Identify which cell holds the provided text, then report its (X, Y) central coordinate. 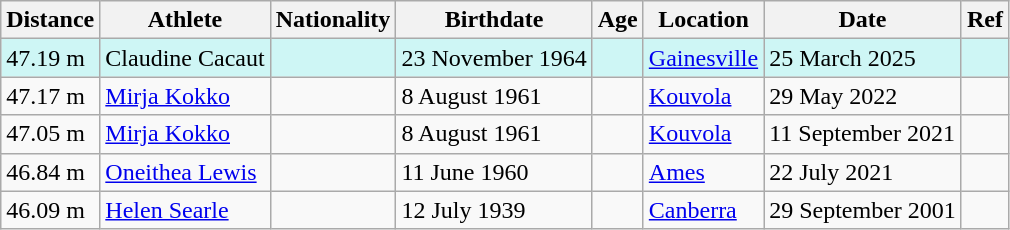
Athlete (185, 20)
Location (703, 20)
Date (863, 20)
Distance (50, 20)
29 September 2001 (863, 210)
Oneithea Lewis (185, 172)
47.05 m (50, 134)
22 July 2021 (863, 172)
Canberra (703, 210)
Nationality (333, 20)
11 June 1960 (494, 172)
11 September 2021 (863, 134)
Gainesville (703, 58)
12 July 1939 (494, 210)
47.19 m (50, 58)
Age (618, 20)
23 November 1964 (494, 58)
Helen Searle (185, 210)
Ref (984, 20)
47.17 m (50, 96)
Ames (703, 172)
29 May 2022 (863, 96)
25 March 2025 (863, 58)
Claudine Cacaut (185, 58)
Birthdate (494, 20)
46.09 m (50, 210)
46.84 m (50, 172)
